Extract the [X, Y] coordinate from the center of the cell holding the provided text.  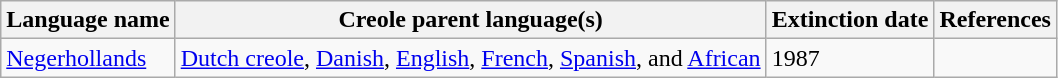
Dutch creole, Danish, English, French, Spanish, and African [470, 58]
Negerhollands [88, 58]
Language name [88, 20]
References [996, 20]
Extinction date [850, 20]
1987 [850, 58]
Creole parent language(s) [470, 20]
